Provide the [x, y] coordinate of the cell's center where the given text is located.  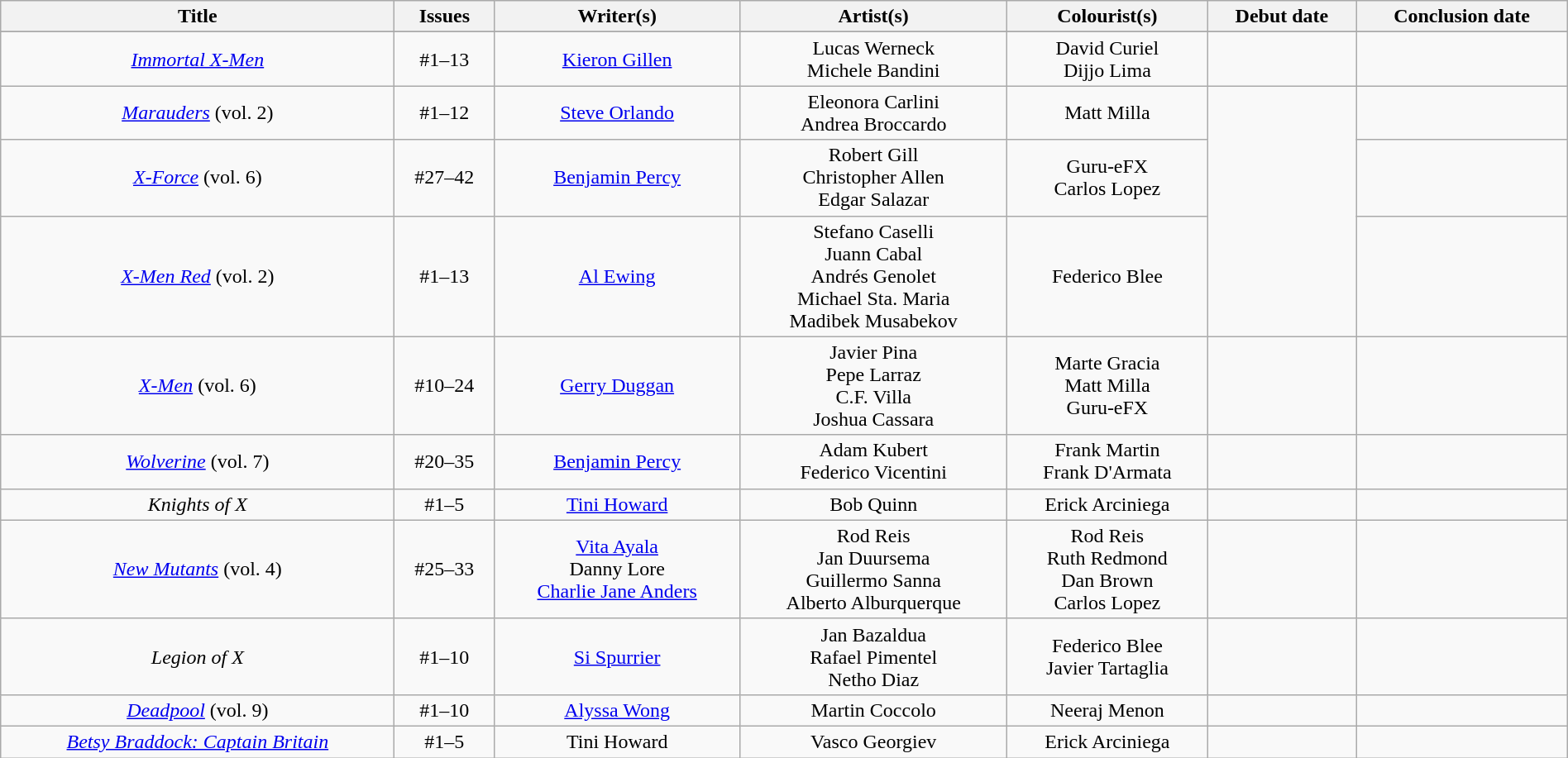
Title [198, 17]
Al Ewing [617, 276]
Neeraj Menon [1107, 710]
X-Men Red (vol. 2) [198, 276]
Colourist(s) [1107, 17]
Marauders (vol. 2) [198, 112]
Artist(s) [873, 17]
Immortal X-Men [198, 60]
Bob Quinn [873, 504]
Si Spurrier [617, 656]
Steve Orlando [617, 112]
Wolverine (vol. 7) [198, 461]
Javier PinaPepe LarrazC.F. VillaJoshua Cassara [873, 385]
#25–33 [445, 569]
Federico BleeJavier Tartaglia [1107, 656]
Conclusion date [1462, 17]
Matt Milla [1107, 112]
Frank MartinFrank D'Armata [1107, 461]
X-Force (vol. 6) [198, 178]
Vasco Georgiev [873, 741]
Deadpool (vol. 9) [198, 710]
Knights of X [198, 504]
Issues [445, 17]
Eleonora CarliniAndrea Broccardo [873, 112]
New Mutants (vol. 4) [198, 569]
#1–12 [445, 112]
Adam KubertFederico Vicentini [873, 461]
#10–24 [445, 385]
Federico Blee [1107, 276]
Legion of X [198, 656]
#20–35 [445, 461]
Martin Coccolo [873, 710]
Guru-eFXCarlos Lopez [1107, 178]
David CurielDijjo Lima [1107, 60]
Rod ReisRuth RedmondDan BrownCarlos Lopez [1107, 569]
#27–42 [445, 178]
Stefano CaselliJuann CabalAndrés GenoletMichael Sta. MariaMadibek Musabekov [873, 276]
Lucas WerneckMichele Bandini [873, 60]
Writer(s) [617, 17]
Betsy Braddock: Captain Britain [198, 741]
Rod ReisJan DuursemaGuillermo SannaAlberto Alburquerque [873, 569]
Robert GillChristopher AllenEdgar Salazar [873, 178]
Vita AyalaDanny LoreCharlie Jane Anders [617, 569]
Kieron Gillen [617, 60]
X-Men (vol. 6) [198, 385]
Alyssa Wong [617, 710]
Marte GraciaMatt MillaGuru-eFX [1107, 385]
Debut date [1282, 17]
Gerry Duggan [617, 385]
Jan BazalduaRafael PimentelNetho Diaz [873, 656]
